Output the [X, Y] coordinate of the center of the cell containing the given text.  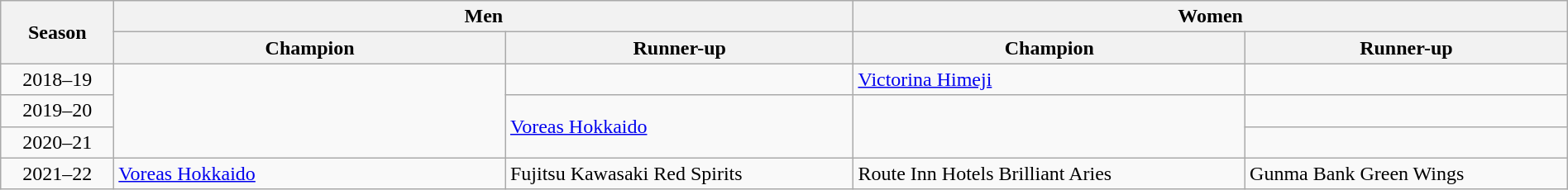
2018–19 [58, 79]
Women [1211, 17]
Men [484, 17]
2021–22 [58, 173]
Gunma Bank Green Wings [1407, 173]
Fujitsu Kawasaki Red Spirits [680, 173]
Season [58, 32]
Route Inn Hotels Brilliant Aries [1049, 173]
2019–20 [58, 111]
2020–21 [58, 142]
Victorina Himeji [1049, 79]
